Capture the cell that displays the provided text and extract its [X, Y] central coordinate. 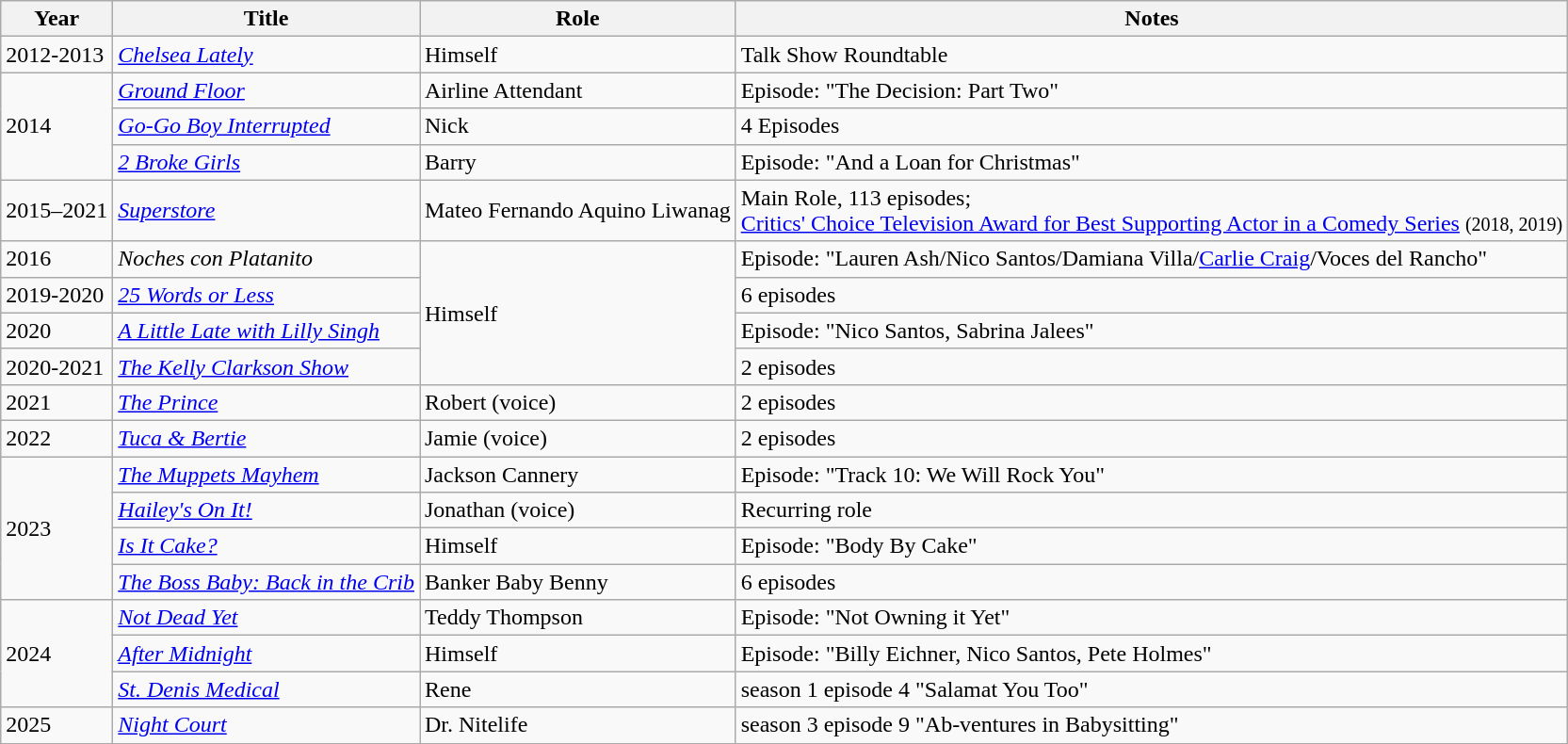
Recurring role [1152, 510]
season 3 episode 9 "Ab-ventures in Babysitting" [1152, 725]
Episode: "Body By Cake" [1152, 546]
Ground Floor [267, 90]
Episode: "Lauren Ash/Nico Santos/Damiana Villa/Carlie Craig/Voces del Rancho" [1152, 259]
Superstore [267, 211]
25 Words or Less [267, 295]
Barry [578, 162]
Chelsea Lately [267, 55]
Teddy Thompson [578, 618]
2025 [57, 725]
Episode: "Track 10: We Will Rock You" [1152, 474]
2 Broke Girls [267, 162]
Banker Baby Benny [578, 582]
Jackson Cannery [578, 474]
2012-2013 [57, 55]
Main Role, 113 episodes;Critics' Choice Television Award for Best Supporting Actor in a Comedy Series (2018, 2019) [1152, 211]
Rene [578, 689]
The Boss Baby: Back in the Crib [267, 582]
2014 [57, 126]
Nick [578, 126]
2015–2021 [57, 211]
Noches con Platanito [267, 259]
2024 [57, 654]
season 1 episode 4 "Salamat You Too" [1152, 689]
Is It Cake? [267, 546]
2019-2020 [57, 295]
Episode: "The Decision: Part Two" [1152, 90]
Role [578, 19]
Hailey's On It! [267, 510]
Tuca & Bertie [267, 438]
Talk Show Roundtable [1152, 55]
Airline Attendant [578, 90]
Go-Go Boy Interrupted [267, 126]
2016 [57, 259]
2020-2021 [57, 366]
Robert (voice) [578, 402]
After Midnight [267, 654]
Year [57, 19]
Night Court [267, 725]
Mateo Fernando Aquino Liwanag [578, 211]
2020 [57, 331]
Notes [1152, 19]
2022 [57, 438]
Title [267, 19]
The Muppets Mayhem [267, 474]
Jamie (voice) [578, 438]
2023 [57, 527]
Jonathan (voice) [578, 510]
Episode: "Not Owning it Yet" [1152, 618]
Episode: "And a Loan for Christmas" [1152, 162]
Dr. Nitelife [578, 725]
A Little Late with Lilly Singh [267, 331]
St. Denis Medical [267, 689]
4 Episodes [1152, 126]
2021 [57, 402]
The Kelly Clarkson Show [267, 366]
Not Dead Yet [267, 618]
The Prince [267, 402]
Episode: "Nico Santos, Sabrina Jalees" [1152, 331]
Episode: "Billy Eichner, Nico Santos, Pete Holmes" [1152, 654]
